Identify which cell holds the provided text, then report its [X, Y] central coordinate. 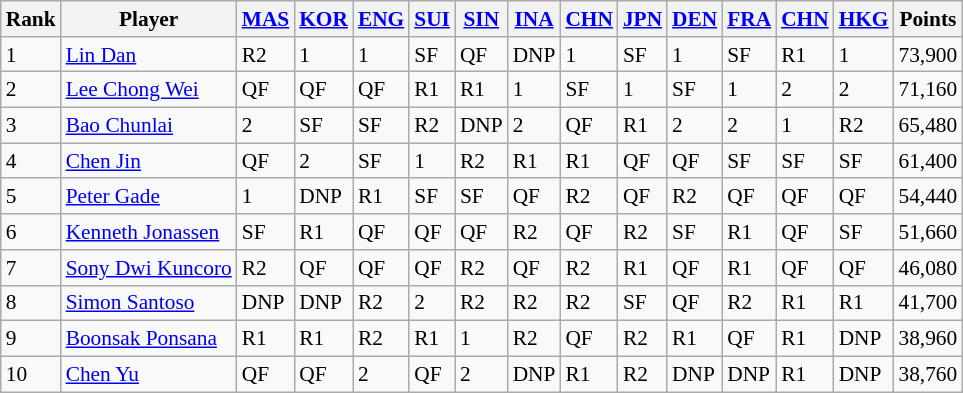
Simon Santoso [149, 303]
46,080 [928, 268]
MAS [266, 19]
Sony Dwi Kuncoro [149, 268]
6 [31, 232]
KOR [324, 19]
3 [31, 126]
9 [31, 339]
Boonsak Ponsana [149, 339]
Lee Chong Wei [149, 90]
FRA [749, 19]
ENG [381, 19]
51,660 [928, 232]
71,160 [928, 90]
8 [31, 303]
4 [31, 161]
SUI [432, 19]
38,760 [928, 374]
54,440 [928, 197]
Lin Dan [149, 55]
61,400 [928, 161]
HKG [864, 19]
10 [31, 374]
41,700 [928, 303]
Player [149, 19]
Chen Jin [149, 161]
JPN [642, 19]
Kenneth Jonassen [149, 232]
7 [31, 268]
SIN [482, 19]
Chen Yu [149, 374]
Rank [31, 19]
73,900 [928, 55]
38,960 [928, 339]
65,480 [928, 126]
DEN [694, 19]
INA [534, 19]
Peter Gade [149, 197]
5 [31, 197]
Points [928, 19]
Bao Chunlai [149, 126]
